From the cell containing the given text, extract its center point as [X, Y] coordinate. 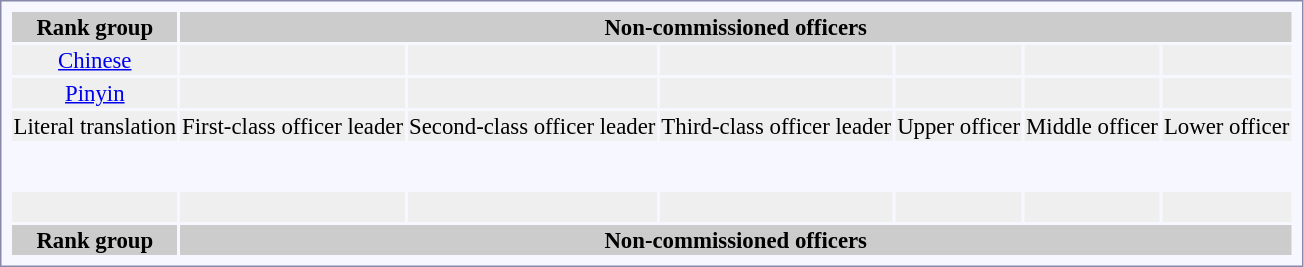
Upper officer [959, 126]
Literal translation [95, 126]
First-class officer leader [293, 126]
Pinyin [95, 93]
Third-class officer leader [776, 126]
Second-class officer leader [532, 126]
Chinese [95, 60]
Middle officer [1092, 126]
Lower officer [1226, 126]
